For the text-containing cell, return its midpoint in (x, y) coordinate format. 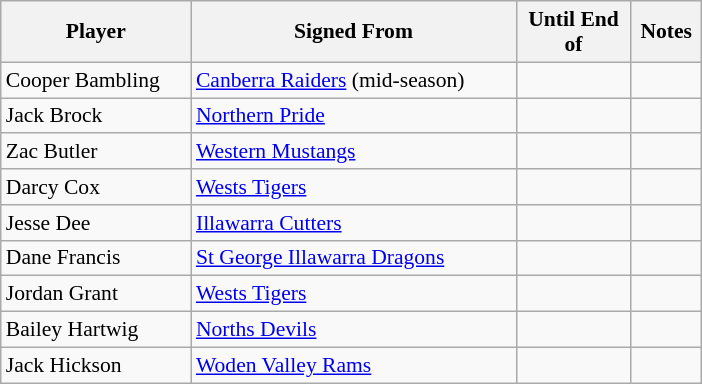
St George Illawarra Dragons (354, 258)
Player (96, 32)
Signed From (354, 32)
Zac Butler (96, 152)
Western Mustangs (354, 152)
Bailey Hartwig (96, 330)
Jordan Grant (96, 294)
Dane Francis (96, 258)
Woden Valley Rams (354, 365)
Darcy Cox (96, 187)
Notes (666, 32)
Jack Hickson (96, 365)
Illawarra Cutters (354, 223)
Canberra Raiders (mid-season) (354, 80)
Northern Pride (354, 116)
Norths Devils (354, 330)
Until End of (574, 32)
Jack Brock (96, 116)
Cooper Bambling (96, 80)
Jesse Dee (96, 223)
